Identify which cell holds the provided text, then report its [x, y] central coordinate. 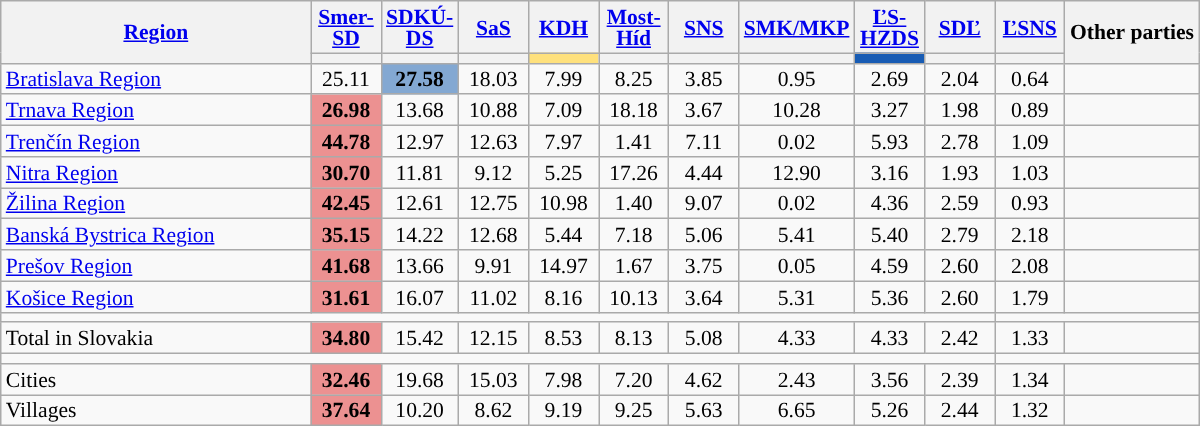
32.46 [346, 380]
1.40 [634, 204]
12.68 [493, 234]
5.26 [889, 410]
6.65 [797, 410]
8.25 [634, 78]
ĽSNS [1030, 27]
9.19 [563, 410]
15.42 [420, 338]
35.15 [346, 234]
Villages [156, 410]
1.34 [1030, 380]
34.80 [346, 338]
1.67 [634, 266]
Cities [156, 380]
8.53 [563, 338]
SNS [704, 27]
12.15 [493, 338]
3.85 [704, 78]
14.97 [563, 266]
11.81 [420, 172]
9.12 [493, 172]
SMK/MKP [797, 27]
0.64 [1030, 78]
8.13 [634, 338]
8.16 [563, 296]
2.69 [889, 78]
2.08 [1030, 266]
4.44 [704, 172]
26.98 [346, 110]
1.03 [1030, 172]
12.97 [420, 142]
5.40 [889, 234]
5.36 [889, 296]
1.32 [1030, 410]
4.62 [704, 380]
8.62 [493, 410]
11.02 [493, 296]
3.64 [704, 296]
Nitra Region [156, 172]
ĽS-HZDS [889, 27]
37.64 [346, 410]
10.88 [493, 110]
19.68 [420, 380]
18.03 [493, 78]
2.39 [960, 380]
1.41 [634, 142]
12.61 [420, 204]
41.68 [346, 266]
Prešov Region [156, 266]
2.43 [797, 380]
0.93 [1030, 204]
Most-Híd [634, 27]
25.11 [346, 78]
7.11 [704, 142]
10.28 [797, 110]
5.44 [563, 234]
2.44 [960, 410]
12.75 [493, 204]
2.59 [960, 204]
Bratislava Region [156, 78]
Other parties [1132, 32]
9.25 [634, 410]
Žilina Region [156, 204]
12.90 [797, 172]
5.06 [704, 234]
7.98 [563, 380]
9.07 [704, 204]
3.75 [704, 266]
SDĽ [960, 27]
7.99 [563, 78]
2.42 [960, 338]
7.09 [563, 110]
42.45 [346, 204]
44.78 [346, 142]
5.08 [704, 338]
0.05 [797, 266]
5.41 [797, 234]
Košice Region [156, 296]
1.09 [1030, 142]
10.98 [563, 204]
Banská Bystrica Region [156, 234]
5.25 [563, 172]
3.16 [889, 172]
3.27 [889, 110]
Total in Slovakia [156, 338]
Trnava Region [156, 110]
14.22 [420, 234]
7.20 [634, 380]
2.79 [960, 234]
30.70 [346, 172]
5.31 [797, 296]
7.97 [563, 142]
SDKÚ-DS [420, 27]
16.07 [420, 296]
KDH [563, 27]
1.79 [1030, 296]
Region [156, 32]
1.98 [960, 110]
2.78 [960, 142]
15.03 [493, 380]
27.58 [420, 78]
10.13 [634, 296]
Trenčín Region [156, 142]
9.91 [493, 266]
1.33 [1030, 338]
31.61 [346, 296]
2.04 [960, 78]
5.63 [704, 410]
Smer-SD [346, 27]
2.18 [1030, 234]
3.67 [704, 110]
4.59 [889, 266]
3.56 [889, 380]
0.89 [1030, 110]
7.18 [634, 234]
13.68 [420, 110]
12.63 [493, 142]
17.26 [634, 172]
4.36 [889, 204]
13.66 [420, 266]
1.93 [960, 172]
0.95 [797, 78]
5.93 [889, 142]
SaS [493, 27]
10.20 [420, 410]
18.18 [634, 110]
